Find where the given text appears and provide that cell's center as [X, Y] coordinate. 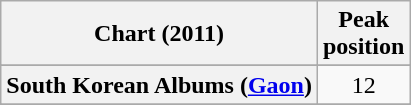
Peakposition [363, 34]
South Korean Albums (Gaon) [160, 85]
Chart (2011) [160, 34]
12 [363, 85]
